Find where the given text appears and provide that cell's center as (x, y) coordinate. 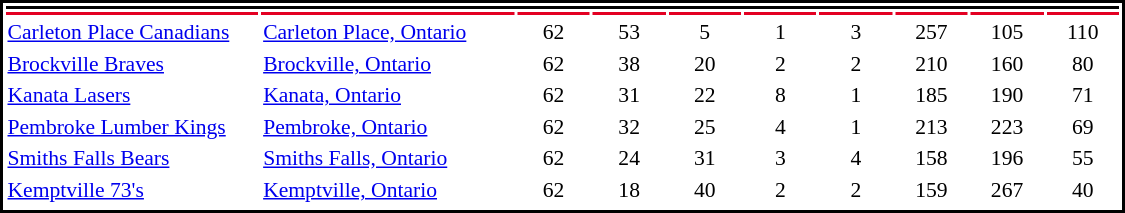
Carleton Place Canadians (132, 32)
38 (630, 64)
210 (932, 64)
Kemptville, Ontario (388, 190)
190 (1008, 95)
Kemptville 73's (132, 190)
18 (630, 190)
Brockville, Ontario (388, 64)
71 (1082, 95)
159 (932, 190)
158 (932, 158)
69 (1082, 126)
55 (1082, 158)
Brockville Braves (132, 64)
223 (1008, 126)
32 (630, 126)
80 (1082, 64)
53 (630, 32)
257 (932, 32)
5 (704, 32)
110 (1082, 32)
Carleton Place, Ontario (388, 32)
185 (932, 95)
Pembroke Lumber Kings (132, 126)
105 (1008, 32)
25 (704, 126)
Kanata Lasers (132, 95)
24 (630, 158)
22 (704, 95)
Smiths Falls Bears (132, 158)
20 (704, 64)
196 (1008, 158)
8 (780, 95)
160 (1008, 64)
Smiths Falls, Ontario (388, 158)
267 (1008, 190)
Pembroke, Ontario (388, 126)
213 (932, 126)
Kanata, Ontario (388, 95)
